Capture the cell that displays the provided text and extract its (x, y) central coordinate. 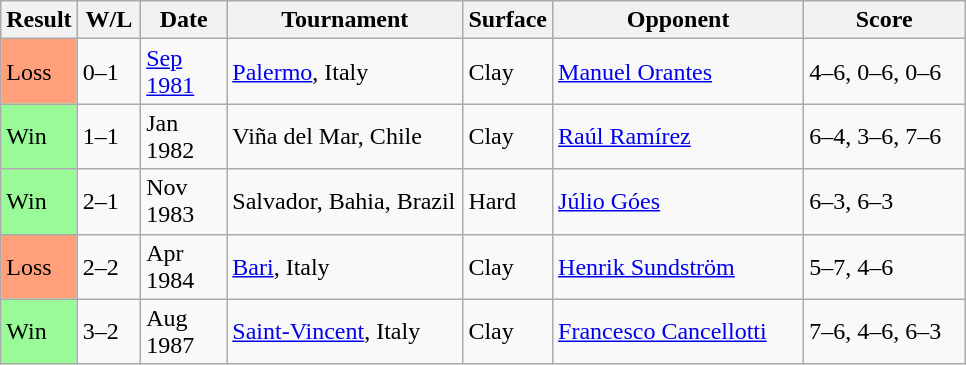
Saint-Vincent, Italy (345, 332)
Sep 1981 (184, 72)
Score (884, 20)
5–7, 4–6 (884, 266)
Jan 1982 (184, 136)
Opponent (678, 20)
Surface (508, 20)
Manuel Orantes (678, 72)
Date (184, 20)
0–1 (109, 72)
Palermo, Italy (345, 72)
3–2 (109, 332)
1–1 (109, 136)
Tournament (345, 20)
Nov 1983 (184, 202)
Aug 1987 (184, 332)
Apr 1984 (184, 266)
Francesco Cancellotti (678, 332)
Raúl Ramírez (678, 136)
W/L (109, 20)
Bari, Italy (345, 266)
2–2 (109, 266)
Henrik Sundström (678, 266)
2–1 (109, 202)
6–4, 3–6, 7–6 (884, 136)
Júlio Góes (678, 202)
6–3, 6–3 (884, 202)
Viña del Mar, Chile (345, 136)
Result (39, 20)
Hard (508, 202)
7–6, 4–6, 6–3 (884, 332)
Salvador, Bahia, Brazil (345, 202)
4–6, 0–6, 0–6 (884, 72)
